Return the [X, Y] coordinate for the center point of the cell that contains the specified text.  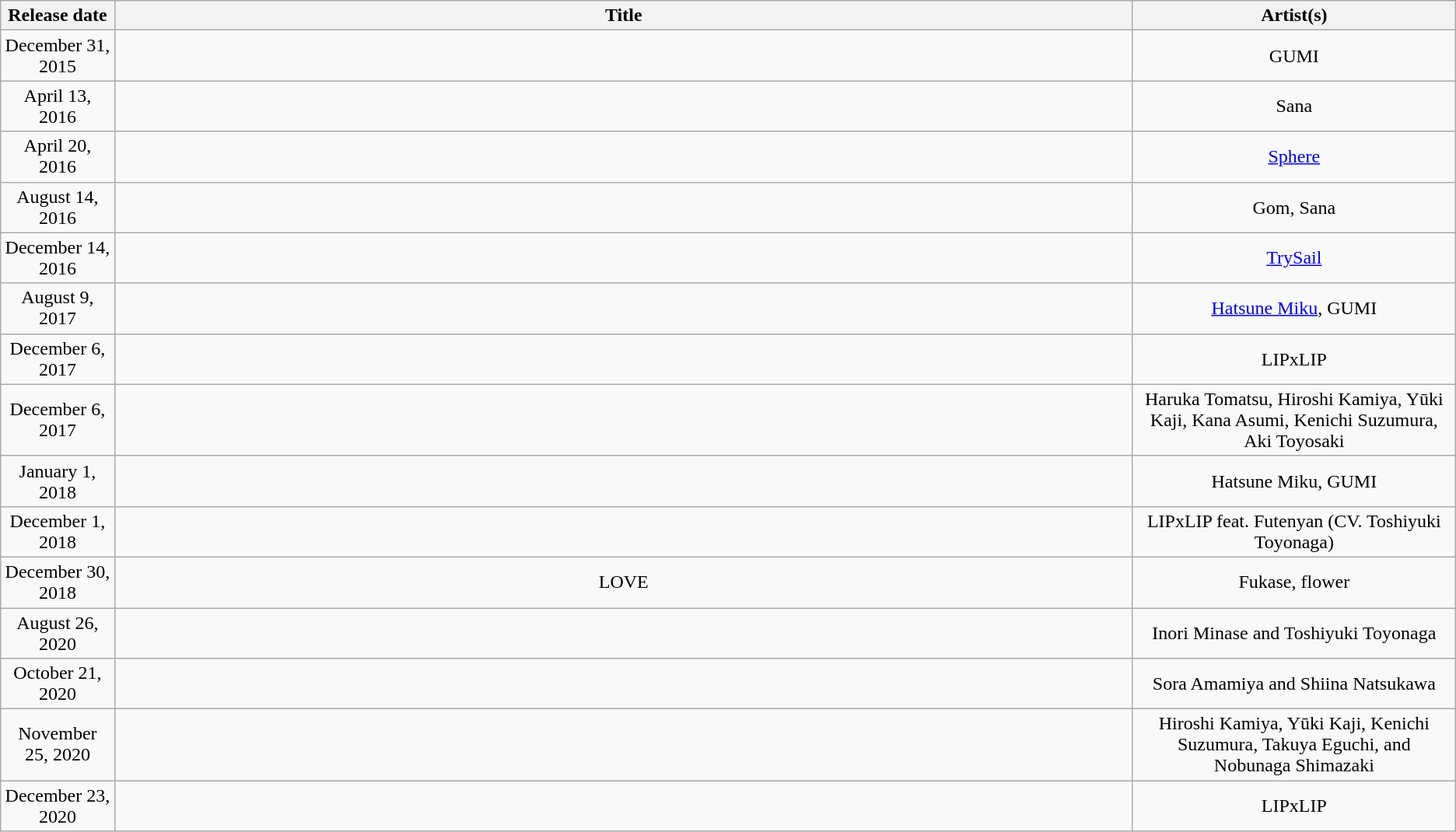
Hiroshi Kamiya, Yūki Kaji, Kenichi Suzumura, Takuya Eguchi, and Nobunaga Shimazaki [1294, 745]
October 21, 2020 [58, 684]
December 14, 2016 [58, 258]
LIPxLIP feat. Futenyan (CV. Toshiyuki Toyonaga) [1294, 532]
TrySail [1294, 258]
LOVE [624, 582]
Fukase, flower [1294, 582]
December 30, 2018 [58, 582]
August 9, 2017 [58, 308]
December 1, 2018 [58, 532]
November 25, 2020 [58, 745]
Haruka Tomatsu, Hiroshi Kamiya, Yūki Kaji, Kana Asumi, Kenichi Suzumura, Aki Toyosaki [1294, 420]
Inori Minase and Toshiyuki Toyonaga [1294, 633]
Sora Amamiya and Shiina Natsukawa [1294, 684]
August 26, 2020 [58, 633]
December 23, 2020 [58, 806]
GUMI [1294, 56]
Release date [58, 16]
Sana [1294, 106]
Sphere [1294, 157]
Artist(s) [1294, 16]
January 1, 2018 [58, 481]
Gom, Sana [1294, 207]
August 14, 2016 [58, 207]
December 31, 2015 [58, 56]
Title [624, 16]
April 13, 2016 [58, 106]
April 20, 2016 [58, 157]
